Search for the cell housing the specified text and yield its (x, y) center coordinate. 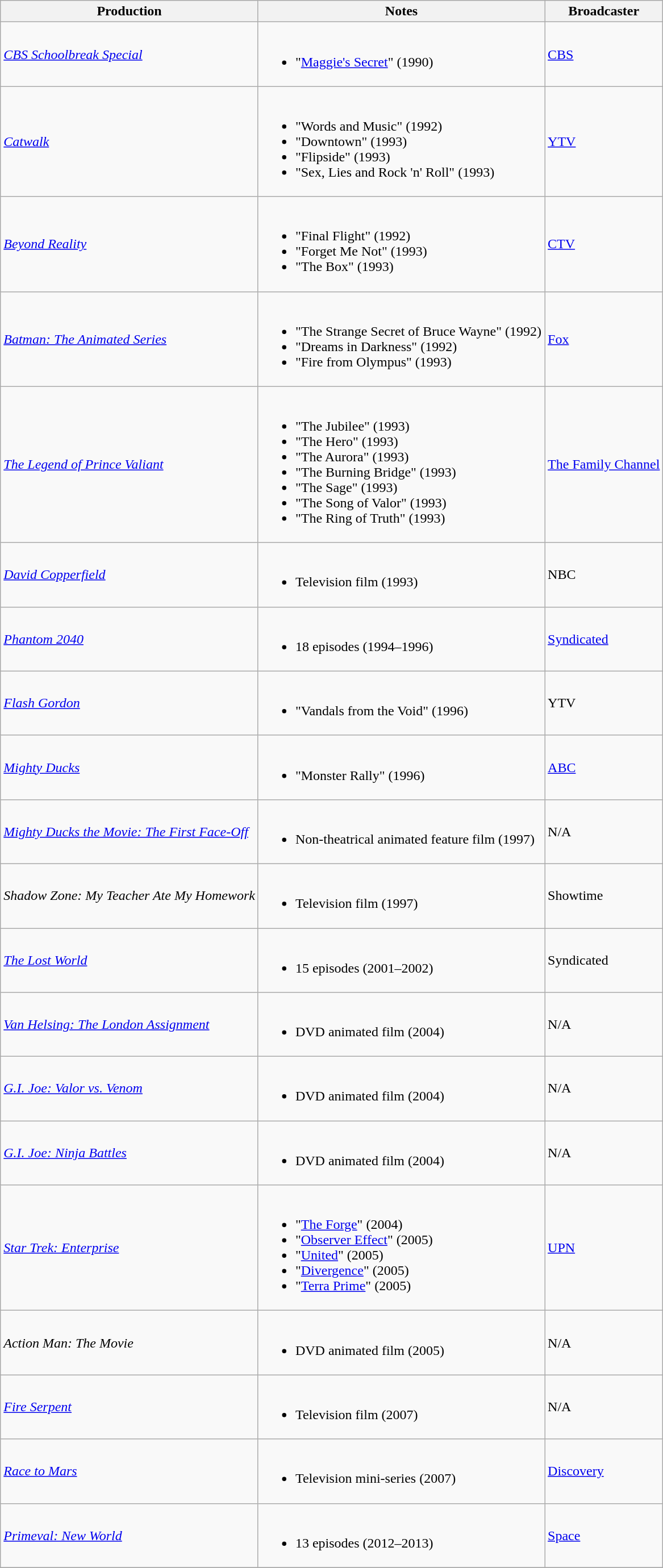
"The Strange Secret of Bruce Wayne" (1992)"Dreams in Darkness" (1992)"Fire from Olympus" (1993) (401, 339)
Van Helsing: The London Assignment (130, 1025)
David Copperfield (130, 575)
"Words and Music" (1992)"Downtown" (1993)"Flipside" (1993)"Sex, Lies and Rock 'n' Roll" (1993) (401, 141)
The Family Channel (604, 465)
Phantom 2040 (130, 639)
"Monster Rally" (1996) (401, 767)
DVD animated film (2005) (401, 1343)
Showtime (604, 895)
UPN (604, 1248)
Mighty Ducks (130, 767)
Shadow Zone: My Teacher Ate My Homework (130, 895)
Primeval: New World (130, 1535)
Fox (604, 339)
Television film (1997) (401, 895)
Batman: The Animated Series (130, 339)
"The Forge" (2004)"Observer Effect" (2005)"United" (2005)"Divergence" (2005)"Terra Prime" (2005) (401, 1248)
Production (130, 11)
Mighty Ducks the Movie: The First Face-Off (130, 832)
Television mini-series (2007) (401, 1471)
Non-theatrical animated feature film (1997) (401, 832)
Space (604, 1535)
G.I. Joe: Ninja Battles (130, 1153)
CBS Schoolbreak Special (130, 55)
Discovery (604, 1471)
Action Man: The Movie (130, 1343)
Notes (401, 11)
Catwalk (130, 141)
NBC (604, 575)
"Final Flight" (1992)"Forget Me Not" (1993)"The Box" (1993) (401, 244)
CTV (604, 244)
G.I. Joe: Valor vs. Venom (130, 1089)
Television film (2007) (401, 1407)
"Maggie's Secret" (1990) (401, 55)
The Legend of Prince Valiant (130, 465)
Race to Mars (130, 1471)
13 episodes (2012–2013) (401, 1535)
The Lost World (130, 960)
Broadcaster (604, 11)
15 episodes (2001–2002) (401, 960)
ABC (604, 767)
Star Trek: Enterprise (130, 1248)
Beyond Reality (130, 244)
CBS (604, 55)
"Vandals from the Void" (1996) (401, 703)
Fire Serpent (130, 1407)
Flash Gordon (130, 703)
18 episodes (1994–1996) (401, 639)
Television film (1993) (401, 575)
